Search for the cell housing the specified text and yield its [x, y] center coordinate. 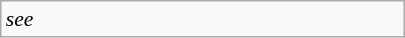
see [203, 19]
